Return (X, Y) of the center of cell containing provided text 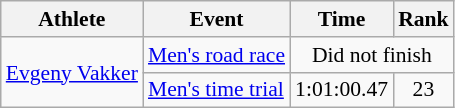
Men's road race (216, 55)
1:01:00.47 (342, 90)
23 (424, 90)
Rank (424, 19)
Time (342, 19)
Evgeny Vakker (72, 72)
Athlete (72, 19)
Did not finish (372, 55)
Event (216, 19)
Men's time trial (216, 90)
